Identify which cell holds the provided text, then report its (x, y) central coordinate. 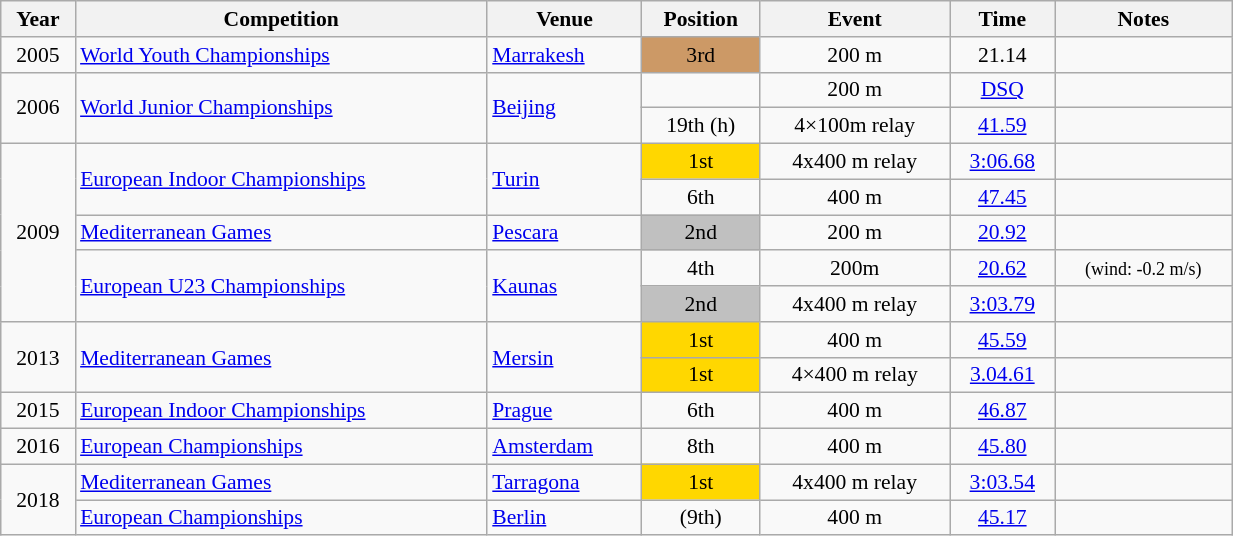
European U23 Championships (281, 286)
20.62 (1002, 269)
Amsterdam (564, 447)
4×100m relay (855, 126)
2006 (38, 108)
DSQ (1002, 90)
4×400 m relay (855, 375)
2005 (38, 55)
World Junior Championships (281, 108)
19th (h) (701, 126)
3:03.79 (1002, 304)
21.14 (1002, 55)
(wind: -0.2 m/s) (1144, 269)
World Youth Championships (281, 55)
4th (701, 269)
Position (701, 19)
Year (38, 19)
3.04.61 (1002, 375)
Event (855, 19)
41.59 (1002, 126)
2009 (38, 233)
8th (701, 447)
20.92 (1002, 233)
Pescara (564, 233)
Tarragona (564, 482)
45.59 (1002, 340)
3rd (701, 55)
45.80 (1002, 447)
Marrakesh (564, 55)
2018 (38, 500)
Competition (281, 19)
200m (855, 269)
Time (1002, 19)
Turin (564, 180)
Prague (564, 411)
Berlin (564, 518)
46.87 (1002, 411)
2015 (38, 411)
47.45 (1002, 197)
Notes (1144, 19)
2016 (38, 447)
3:03.54 (1002, 482)
Mersin (564, 358)
3:06.68 (1002, 162)
Beijing (564, 108)
Venue (564, 19)
45.17 (1002, 518)
Kaunas (564, 286)
(9th) (701, 518)
2013 (38, 358)
